Locate the cell with the specified text and output its [X, Y] center coordinate. 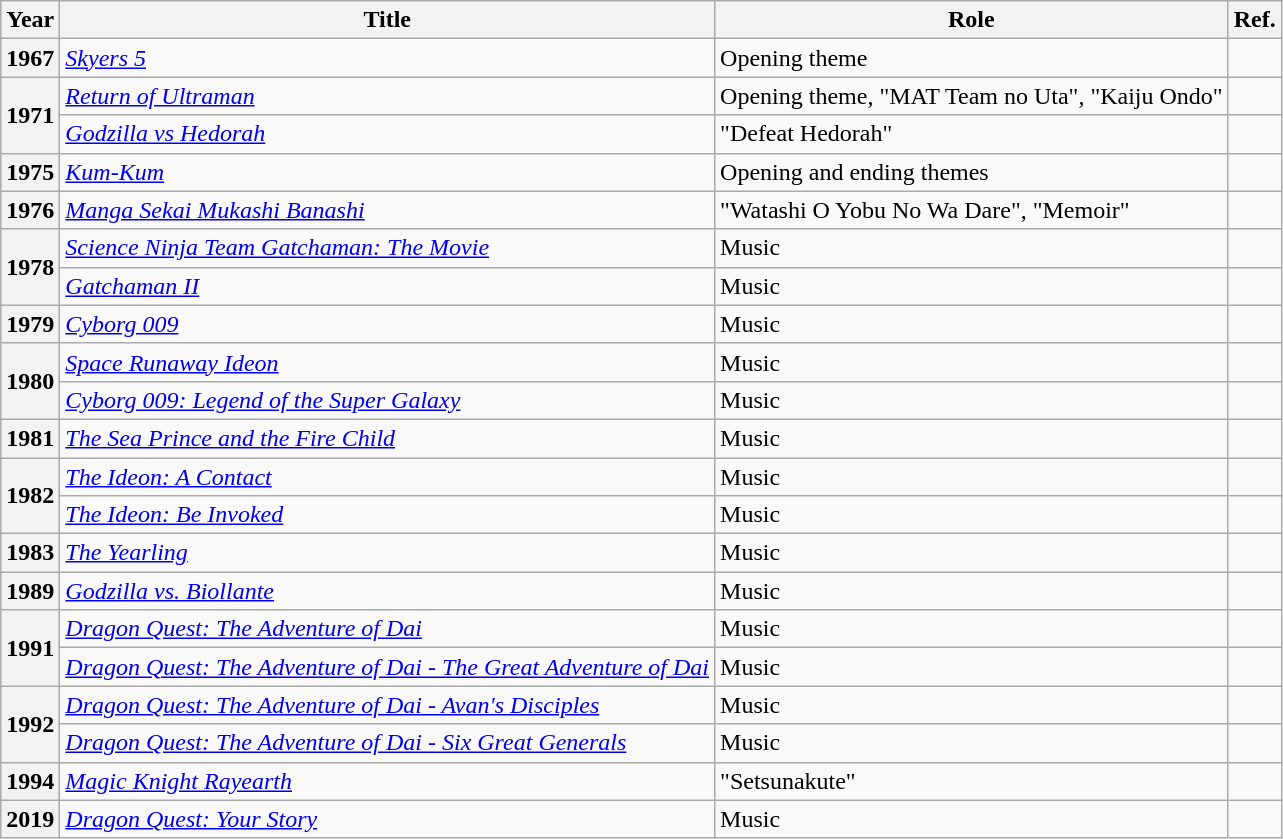
1981 [30, 438]
1978 [30, 267]
Opening theme [972, 58]
Space Runaway Ideon [388, 362]
The Sea Prince and the Fire Child [388, 438]
Cyborg 009: Legend of the Super Galaxy [388, 400]
1991 [30, 648]
Gatchaman II [388, 286]
1994 [30, 781]
1967 [30, 58]
1989 [30, 591]
"Watashi O Yobu No Wa Dare", "Memoir" [972, 210]
Manga Sekai Mukashi Banashi [388, 210]
Return of Ultraman [388, 96]
1975 [30, 172]
"Setsunakute" [972, 781]
1992 [30, 724]
The Ideon: Be Invoked [388, 515]
Dragon Quest: The Adventure of Dai - Six Great Generals [388, 743]
1971 [30, 115]
Opening theme, "MAT Team no Uta", "Kaiju Ondo" [972, 96]
1982 [30, 496]
Year [30, 20]
Opening and ending themes [972, 172]
Dragon Quest: Your Story [388, 819]
Dragon Quest: The Adventure of Dai - The Great Adventure of Dai [388, 667]
1980 [30, 381]
Role [972, 20]
1983 [30, 553]
Science Ninja Team Gatchaman: The Movie [388, 248]
Cyborg 009 [388, 324]
"Defeat Hedorah" [972, 134]
1979 [30, 324]
1976 [30, 210]
Title [388, 20]
Dragon Quest: The Adventure of Dai [388, 629]
Skyers 5 [388, 58]
Magic Knight Rayearth [388, 781]
Ref. [1254, 20]
Godzilla vs Hedorah [388, 134]
The Yearling [388, 553]
Kum-Kum [388, 172]
Godzilla vs. Biollante [388, 591]
2019 [30, 819]
Dragon Quest: The Adventure of Dai - Avan's Disciples [388, 705]
The Ideon: A Contact [388, 477]
